Output the (X, Y) coordinate of the center of the cell containing the given text.  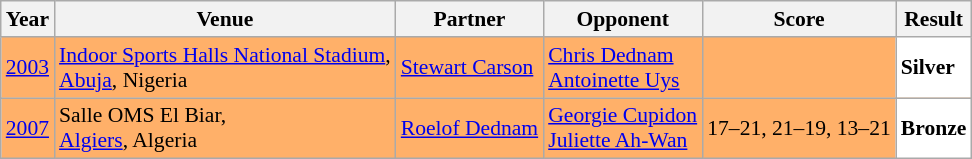
2003 (28, 68)
17–21, 21–19, 13–21 (799, 128)
Partner (470, 19)
Venue (225, 19)
Salle OMS El Biar,Algiers, Algeria (225, 128)
Year (28, 19)
Georgie Cupidon Juliette Ah-Wan (622, 128)
Roelof Dednam (470, 128)
Result (934, 19)
Silver (934, 68)
Chris Dednam Antoinette Uys (622, 68)
2007 (28, 128)
Stewart Carson (470, 68)
Score (799, 19)
Bronze (934, 128)
Indoor Sports Halls National Stadium,Abuja, Nigeria (225, 68)
Opponent (622, 19)
